For the text-containing cell, return its midpoint in (x, y) coordinate format. 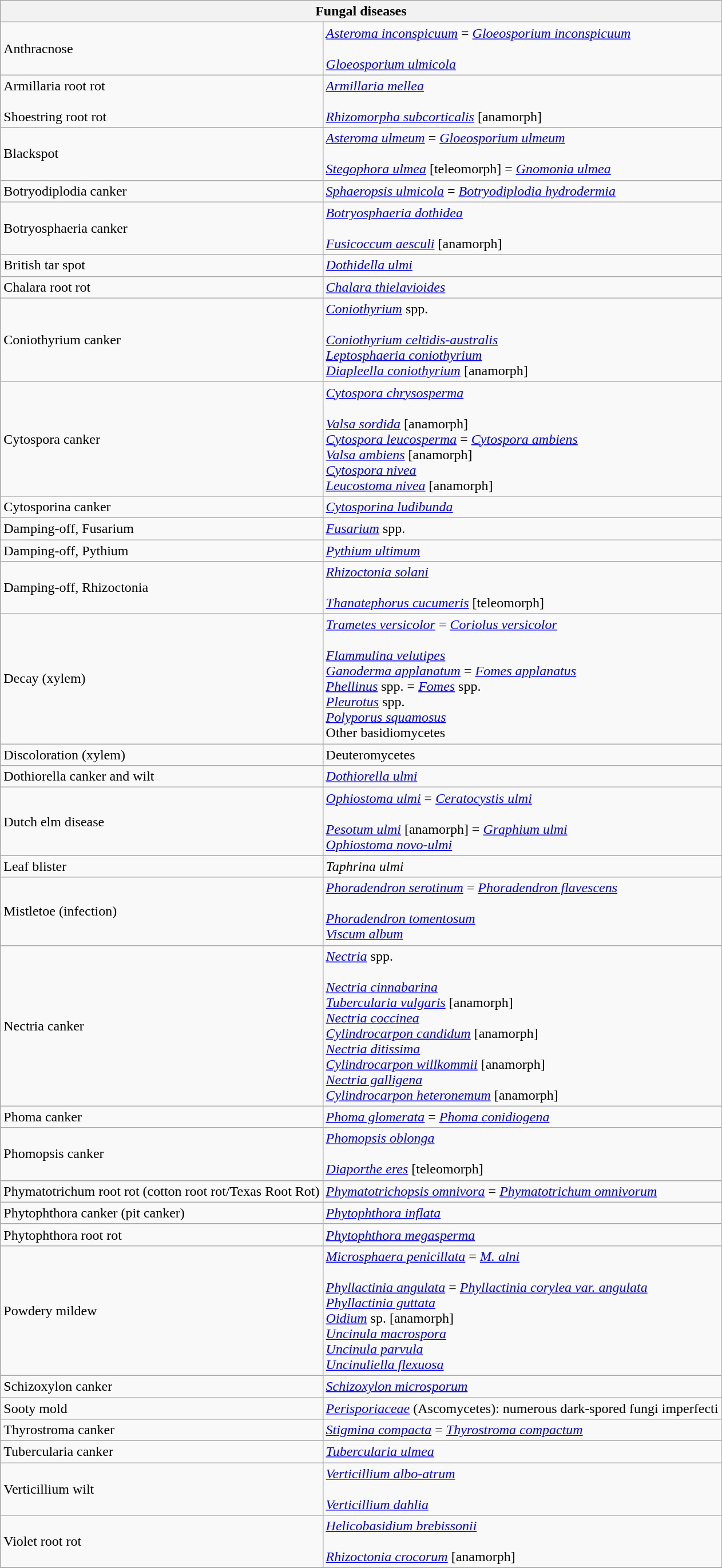
Phytophthora root rot (161, 1235)
Phoma glomerata = Phoma conidiogena (522, 1117)
Dothidella ulmi (522, 265)
Taphrina ulmi (522, 866)
Cytosporina ludibunda (522, 507)
Asteroma ulmeum = Gloeosporium ulmeumStegophora ulmea [teleomorph] = Gnomonia ulmea (522, 154)
Dothiorella canker and wilt (161, 777)
Armillaria melleaRhizomorpha subcorticalis [anamorph] (522, 101)
Chalara thielavioides (522, 287)
Tubercularia ulmea (522, 1452)
Asteroma inconspicuum = Gloeosporium inconspicuumGloeosporium ulmicola (522, 49)
Phytophthora inflata (522, 1213)
Thyrostroma canker (161, 1430)
Ophiostoma ulmi = Ceratocystis ulmiPesotum ulmi [anamorph] = Graphium ulmi Ophiostoma novo-ulmi (522, 821)
Sooty mold (161, 1408)
Anthracnose (161, 49)
Phomopsis canker (161, 1154)
Schizoxylon microsporum (522, 1386)
Helicobasidium brebissoniiRhizoctonia crocorum [anamorph] (522, 1542)
Fusarium spp. (522, 528)
Tubercularia canker (161, 1452)
Discoloration (xylem) (161, 755)
Schizoxylon canker (161, 1386)
Fungal diseases (361, 11)
Decay (xylem) (161, 679)
Armillaria root rotShoestring root rot (161, 101)
Dothiorella ulmi (522, 777)
Phytophthora canker (pit canker) (161, 1213)
Phoma canker (161, 1117)
Botryodiplodia canker (161, 191)
Verticillium wilt (161, 1489)
Pythium ultimum (522, 551)
Damping-off, Fusarium (161, 528)
Chalara root rot (161, 287)
Botryosphaeria canker (161, 228)
British tar spot (161, 265)
Stigmina compacta = Thyrostroma compactum (522, 1430)
Dutch elm disease (161, 821)
Botryosphaeria dothideaFusicoccum aesculi [anamorph] (522, 228)
Violet root rot (161, 1542)
Powdery mildew (161, 1311)
Damping-off, Rhizoctonia (161, 588)
Phomopsis oblongaDiaporthe eres [teleomorph] (522, 1154)
Phoradendron serotinum = Phoradendron flavescensPhoradendron tomentosum Viscum album (522, 912)
Phymatotrichopsis omnivora = Phymatotrichum omnivorum (522, 1191)
Cytosporina canker (161, 507)
Verticillium albo-atrumVerticillium dahlia (522, 1489)
Leaf blister (161, 866)
Nectria canker (161, 1026)
Perisporiaceae (Ascomycetes): numerous dark-spored fungi imperfecti (522, 1408)
Rhizoctonia solaniThanatephorus cucumeris [teleomorph] (522, 588)
Blackspot (161, 154)
Coniothyrium canker (161, 340)
Phymatotrichum root rot (cotton root rot/Texas Root Rot) (161, 1191)
Sphaeropsis ulmicola = Botryodiplodia hydrodermia (522, 191)
Coniothyrium spp. Coniothyrium celtidis-australis Leptosphaeria coniothyrium Diapleella coniothyrium [anamorph] (522, 340)
Cytospora canker (161, 439)
Deuteromycetes (522, 755)
Phytophthora megasperma (522, 1235)
Mistletoe (infection) (161, 912)
Damping-off, Pythium (161, 551)
